Scan for the cell matching the given text and deliver its [x, y] coordinate at center. 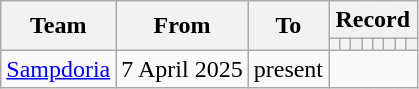
present [288, 69]
Team [58, 26]
Sampdoria [58, 69]
From [182, 26]
7 April 2025 [182, 69]
To [288, 26]
Record [373, 20]
